Extract the (x, y) coordinate from the center of the cell holding the provided text.  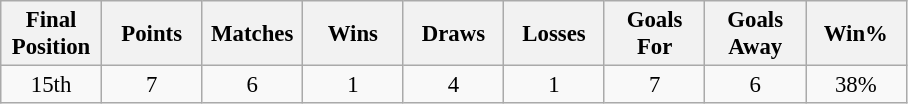
38% (856, 85)
Losses (554, 34)
Points (152, 34)
Matches (252, 34)
Goals Away (756, 34)
Draws (454, 34)
4 (454, 85)
Goals For (654, 34)
Wins (354, 34)
15th (52, 85)
Win% (856, 34)
Final Position (52, 34)
